From the cell containing the given text, extract its center point as [x, y] coordinate. 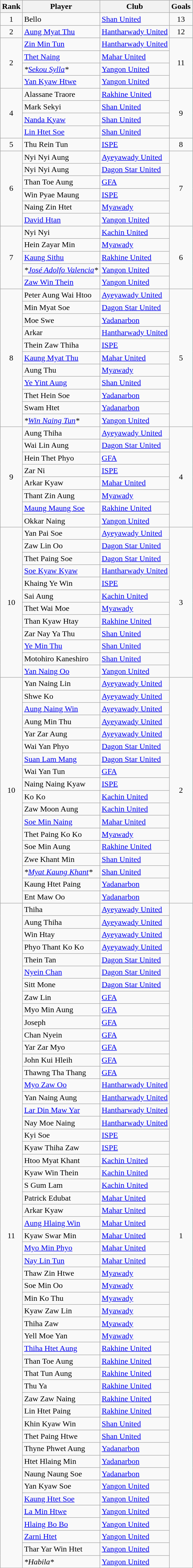
13 [181, 19]
Win Htay [61, 934]
*Win Naing Tun* [61, 420]
Moe Swe [61, 320]
Nay Moe Naing [61, 1123]
Kyaw Swar Min [61, 1236]
Thant Zin Aung [61, 496]
Aung Myat Thu [61, 32]
Win Pyae Maung [61, 195]
Alassane Traore [61, 94]
Nay Lin Tun [61, 1261]
Zar Ni [61, 470]
Nanda Kyaw [61, 119]
Thaw Zin Htwe [61, 1273]
Aung Naing Win [61, 709]
Hein Zayar Min [61, 245]
Phyo Thant Ko Ko [61, 947]
Chan Nyein [61, 1035]
Kyaw Win Thein [61, 1173]
Thiha Zaw [61, 1323]
Patrick Edubat [61, 1198]
Yan Pai Soe [61, 533]
Zaw Win Thein [61, 282]
Kaung Myat Thu [61, 357]
Yan Kyaw Htwe [61, 82]
Lin Htet Paing [61, 1411]
Player [61, 7]
Thet Wai Moe [61, 609]
Wai Yan Tun [61, 772]
Kaung Htet Soe [61, 1499]
Yell Moe Yan [61, 1336]
Nyein Chan [61, 972]
Naing Zin Htet [61, 207]
*José Adolfo Valencia* [61, 270]
Myo Min Aung [61, 1010]
Naung Naung Soe [61, 1474]
Arkar [61, 332]
Hlaing Bo Bo [61, 1524]
Soe Min Oo [61, 1286]
Zwe Khant Min [61, 859]
Min Myat Soe [61, 307]
Yan Naing Aung [61, 1098]
Khin Kyaw Win [61, 1424]
Sitt Mone [61, 985]
Than Kyaw Htay [61, 621]
Lin Htet Soe [61, 132]
Bello [61, 19]
Kyi Soe [61, 1135]
Thet Hein Soe [61, 395]
Zaw Lin Oo [61, 546]
Thiha Htet Aung [61, 1348]
Yar Zar Myo [61, 1047]
Thet Paing Ko Ko [61, 834]
Wai Lin Aung [61, 445]
Ent Maw Oo [61, 897]
Okkar Naing [61, 521]
Zin Min Tun [61, 44]
Hein Thet Phyo [61, 458]
Swam Htet [61, 408]
Peter Aung Wai Htoo [61, 295]
Goals [181, 7]
Htet Hlaing Min [61, 1461]
Lar Din Maw Yar [61, 1110]
Khaing Ye Win [61, 584]
Ko Ko [61, 797]
Yan Naing Lin [61, 684]
Thet Naing [61, 57]
Suan Lam Mang [61, 759]
Thet Paing Htwe [61, 1436]
John Kui Hleih [61, 1060]
12 [181, 32]
Nyi Nyi [61, 232]
Yan Kyaw Soe [61, 1486]
Naing Naing Kyaw [61, 784]
Sai Aung [61, 596]
Kyaw Zaw Lin [61, 1311]
Kaung Sithu [61, 257]
Myo Zaw Oo [61, 1085]
Thiha [61, 909]
La Min Htwe [61, 1511]
Thu Ya [61, 1386]
Thyne Phwet Aung [61, 1449]
Mark Sekyi [61, 107]
Htoo Myat Khant [61, 1160]
Thawng Tha Thang [61, 1072]
That Tun Aung [61, 1374]
Maung Maung Soe [61, 508]
S Gum Lam [61, 1185]
Motohiro Kaneshiro [61, 659]
Zaw Moon Aung [61, 809]
Ye Yint Aung [61, 383]
Aung Thu [61, 370]
Kaung Htet Paing [61, 884]
Aung Min Thu [61, 721]
Soe Kyaw Kyaw [61, 571]
Zaw Zaw Naing [61, 1399]
Aung Hlaing Win [61, 1223]
Zar Nay Ya Thu [61, 634]
Thet Paing Soe [61, 558]
Zaw Lin [61, 997]
Min Ko Thu [61, 1298]
Ye Min Thu [61, 646]
Rank [11, 7]
Thu Rein Tun [61, 144]
*Myat Kaung Khant* [61, 872]
*Sekou Sylla* [61, 69]
Shwe Ko [61, 696]
Thar Yar Win Htet [61, 1549]
Joseph [61, 1022]
Soe Min Aung [61, 847]
David Htan [61, 220]
Zarni Htet [61, 1536]
Wai Yan Phyo [61, 746]
Myo Min Phyo [61, 1248]
Thein Zaw Thiha [61, 345]
3 [181, 602]
Soe Min Naing [61, 822]
Kyaw Thiha Zaw [61, 1148]
*Habila* [61, 1561]
Yar Zar Aung [61, 734]
Club [135, 7]
Thein Tan [61, 960]
Yan Naing Oo [61, 671]
